Locate the cell with the specified text and output its [x, y] center coordinate. 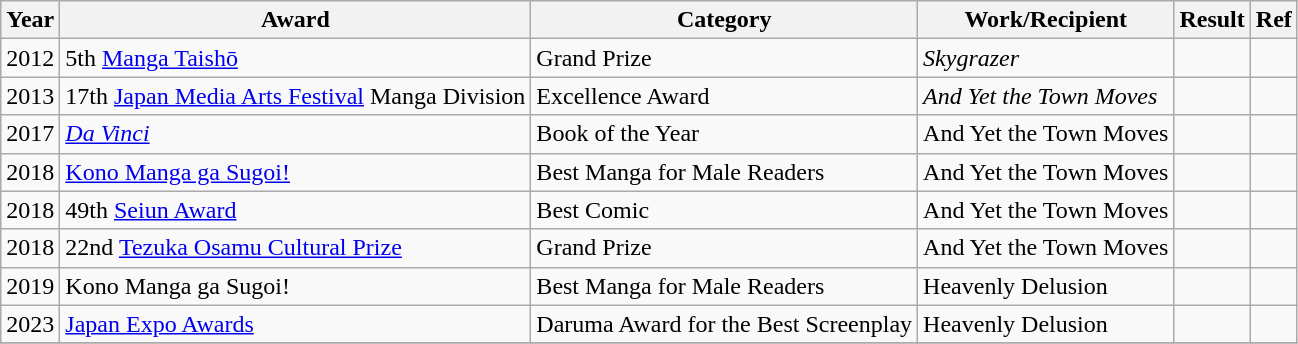
2013 [30, 96]
Excellence Award [724, 96]
2017 [30, 134]
2023 [30, 324]
5th Manga Taishō [296, 58]
Work/Recipient [1046, 20]
Best Comic [724, 210]
Book of the Year [724, 134]
17th Japan Media Arts Festival Manga Division [296, 96]
Year [30, 20]
49th Seiun Award [296, 210]
Daruma Award for the Best Screenplay [724, 324]
Award [296, 20]
2019 [30, 286]
Japan Expo Awards [296, 324]
2012 [30, 58]
Skygrazer [1046, 58]
Result [1212, 20]
22nd Tezuka Osamu Cultural Prize [296, 248]
Da Vinci [296, 134]
Ref [1274, 20]
Category [724, 20]
